Search for the cell housing the specified text and yield its [x, y] center coordinate. 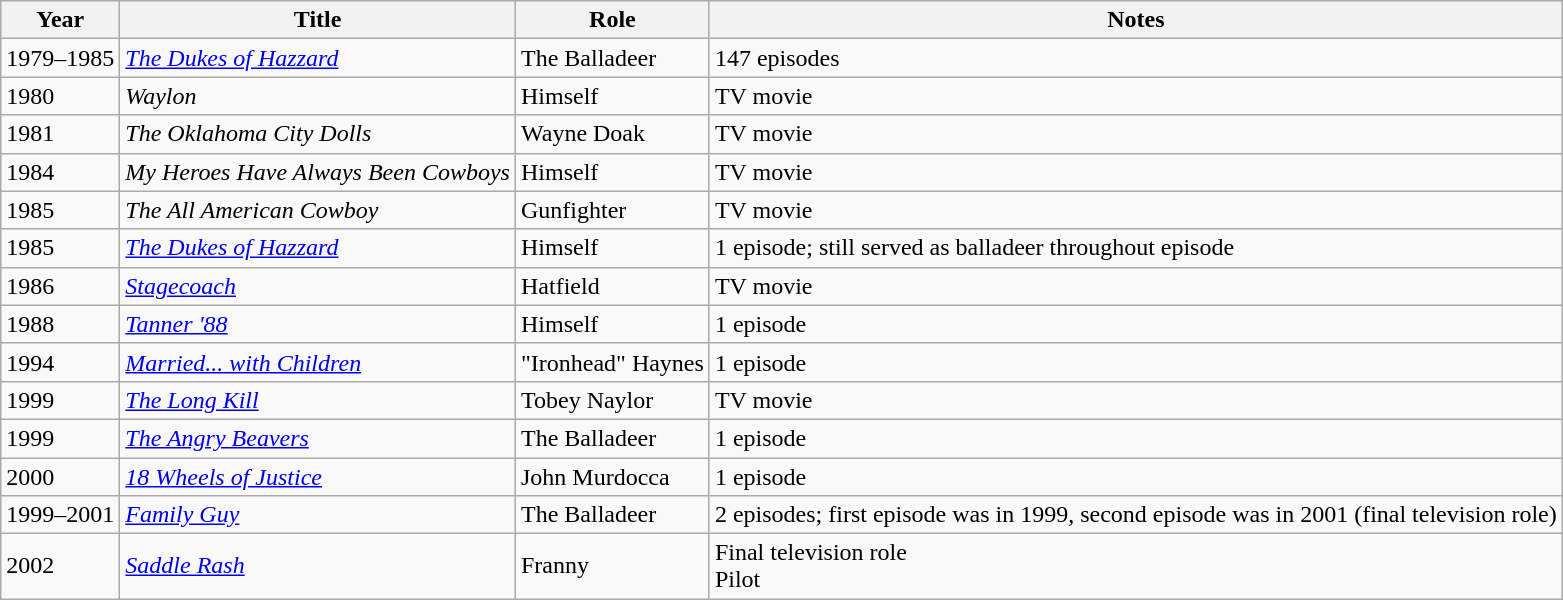
1994 [60, 362]
2 episodes; first episode was in 1999, second episode was in 2001 (final television role) [1136, 515]
Wayne Doak [612, 134]
Role [612, 20]
2002 [60, 566]
18 Wheels of Justice [318, 477]
1979–1985 [60, 58]
Title [318, 20]
Married... with Children [318, 362]
1999–2001 [60, 515]
Saddle Rash [318, 566]
Final television rolePilot [1136, 566]
1988 [60, 324]
Tanner '88 [318, 324]
The Oklahoma City Dolls [318, 134]
Notes [1136, 20]
The All American Cowboy [318, 210]
Waylon [318, 96]
1 episode; still served as balladeer throughout episode [1136, 248]
John Murdocca [612, 477]
My Heroes Have Always Been Cowboys [318, 172]
Stagecoach [318, 286]
1986 [60, 286]
Gunfighter [612, 210]
147 episodes [1136, 58]
Family Guy [318, 515]
The Long Kill [318, 400]
1981 [60, 134]
"Ironhead" Haynes [612, 362]
1984 [60, 172]
Franny [612, 566]
2000 [60, 477]
1980 [60, 96]
Year [60, 20]
Tobey Naylor [612, 400]
The Angry Beavers [318, 438]
Hatfield [612, 286]
